Determine the [X, Y] coordinate at the center of the cell enclosing the given text.  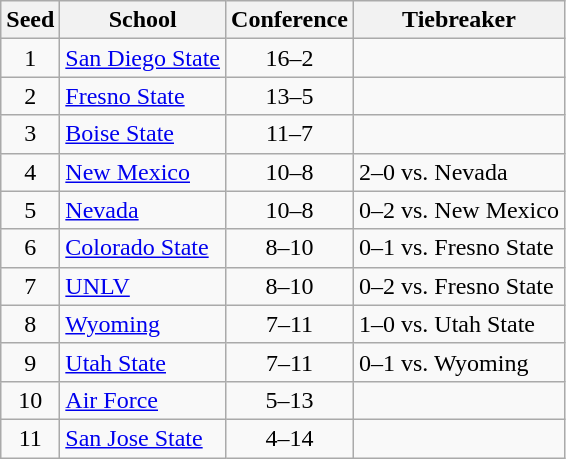
Colorado State [143, 248]
Tiebreaker [458, 20]
5 [30, 210]
2 [30, 96]
Wyoming [143, 324]
0–1 vs. Fresno State [458, 248]
11 [30, 438]
7 [30, 286]
School [143, 20]
Air Force [143, 400]
0–1 vs. Wyoming [458, 362]
10 [30, 400]
11–7 [290, 134]
1–0 vs. Utah State [458, 324]
Boise State [143, 134]
Fresno State [143, 96]
13–5 [290, 96]
9 [30, 362]
New Mexico [143, 172]
4–14 [290, 438]
UNLV [143, 286]
2–0 vs. Nevada [458, 172]
8 [30, 324]
0–2 vs. Fresno State [458, 286]
Nevada [143, 210]
6 [30, 248]
Seed [30, 20]
5–13 [290, 400]
Utah State [143, 362]
1 [30, 58]
San Diego State [143, 58]
3 [30, 134]
San Jose State [143, 438]
Conference [290, 20]
4 [30, 172]
16–2 [290, 58]
0–2 vs. New Mexico [458, 210]
